Find where the given text appears and provide that cell's center as (X, Y) coordinate. 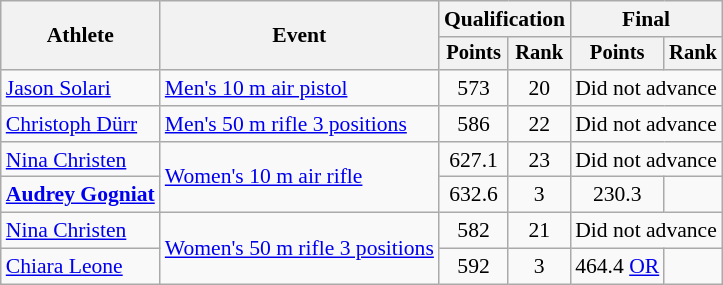
Christoph Dürr (80, 124)
Audrey Gogniat (80, 195)
21 (539, 231)
Men's 10 m air pistol (300, 88)
22 (539, 124)
Women's 50 m rifle 3 positions (300, 248)
Final (646, 19)
632.6 (474, 195)
Women's 10 m air rifle (300, 178)
20 (539, 88)
Qualification (504, 19)
464.4 OR (617, 267)
592 (474, 267)
230.3 (617, 195)
Athlete (80, 36)
Chiara Leone (80, 267)
Men's 50 m rifle 3 positions (300, 124)
586 (474, 124)
573 (474, 88)
627.1 (474, 160)
23 (539, 160)
582 (474, 231)
Jason Solari (80, 88)
Event (300, 36)
